Determine the [X, Y] coordinate at the center of the cell enclosing the given text.  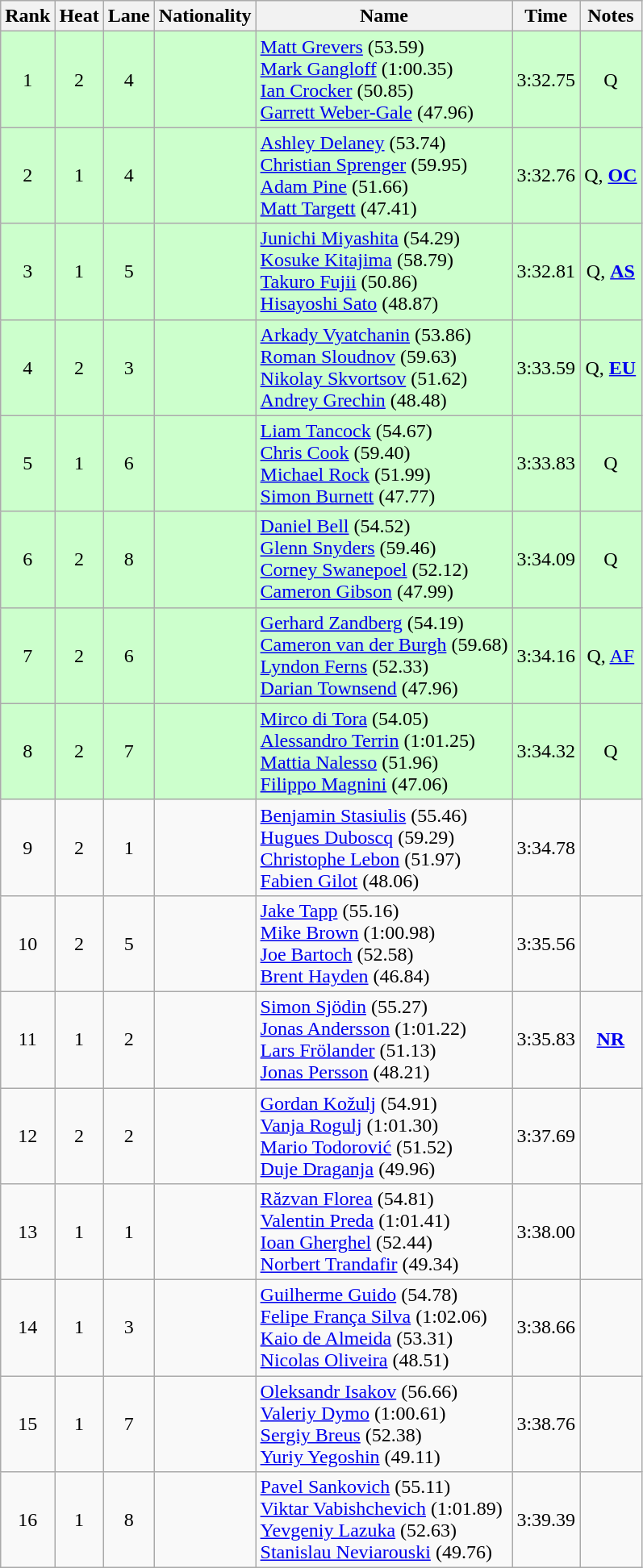
Heat [79, 16]
Liam Tancock (54.67) Chris Cook (59.40) Michael Rock (51.99) Simon Burnett (47.77) [384, 463]
9 [27, 847]
Rank [27, 16]
3:33.59 [546, 368]
Matt Grevers (53.59) Mark Gangloff (1:00.35) Ian Crocker (50.85) Garrett Weber-Gale (47.96) [384, 79]
3:38.76 [546, 1424]
12 [27, 1136]
Mirco di Tora (54.05) Alessandro Terrin (1:01.25) Mattia Nalesso (51.96) Filippo Magnini (47.06) [384, 752]
Pavel Sankovich (55.11) Viktar Vabishchevich (1:01.89) Yevgeniy Lazuka (52.63) Stanislau Neviarouski (49.76) [384, 1520]
14 [27, 1328]
Q, AF [611, 655]
16 [27, 1520]
Time [546, 16]
Gerhard Zandberg (54.19) Cameron van der Burgh (59.68) Lyndon Ferns (52.33) Darian Townsend (47.96) [384, 655]
Răzvan Florea (54.81) Valentin Preda (1:01.41) Ioan Gherghel (52.44) Norbert Trandafir (49.34) [384, 1232]
Benjamin Stasiulis (55.46) Hugues Duboscq (59.29) Christophe Lebon (51.97) Fabien Gilot (48.06) [384, 847]
Jake Tapp (55.16) Mike Brown (1:00.98) Joe Bartoch (52.58) Brent Hayden (46.84) [384, 944]
Ashley Delaney (53.74) Christian Sprenger (59.95) Adam Pine (51.66) Matt Targett (47.41) [384, 176]
3:32.75 [546, 79]
3:32.81 [546, 271]
3:34.09 [546, 560]
Guilherme Guido (54.78) Felipe França Silva (1:02.06) Kaio de Almeida (53.31) Nicolas Oliveira (48.51) [384, 1328]
NR [611, 1039]
3:34.32 [546, 752]
3:34.16 [546, 655]
Q, AS [611, 271]
3:38.00 [546, 1232]
3:32.76 [546, 176]
3:34.78 [546, 847]
Lane [129, 16]
3:39.39 [546, 1520]
3:35.56 [546, 944]
Nationality [205, 16]
Arkady Vyatchanin (53.86) Roman Sloudnov (59.63) Nikolay Skvortsov (51.62) Andrey Grechin (48.48) [384, 368]
Simon Sjödin (55.27) Jonas Andersson (1:01.22) Lars Frölander (51.13) Jonas Persson (48.21) [384, 1039]
Q, OC [611, 176]
Daniel Bell (54.52) Glenn Snyders (59.46) Corney Swanepoel (52.12) Cameron Gibson (47.99) [384, 560]
Junichi Miyashita (54.29) Kosuke Kitajima (58.79) Takuro Fujii (50.86) Hisayoshi Sato (48.87) [384, 271]
Q, EU [611, 368]
Name [384, 16]
Notes [611, 16]
3:37.69 [546, 1136]
Oleksandr Isakov (56.66) Valeriy Dymo (1:00.61) Sergiy Breus (52.38) Yuriy Yegoshin (49.11) [384, 1424]
15 [27, 1424]
3:38.66 [546, 1328]
3:35.83 [546, 1039]
Gordan Kožulj (54.91) Vanja Rogulj (1:01.30) Mario Todorović (51.52) Duje Draganja (49.96) [384, 1136]
10 [27, 944]
3:33.83 [546, 463]
11 [27, 1039]
13 [27, 1232]
